Locate the cell with the specified text and output its [x, y] center coordinate. 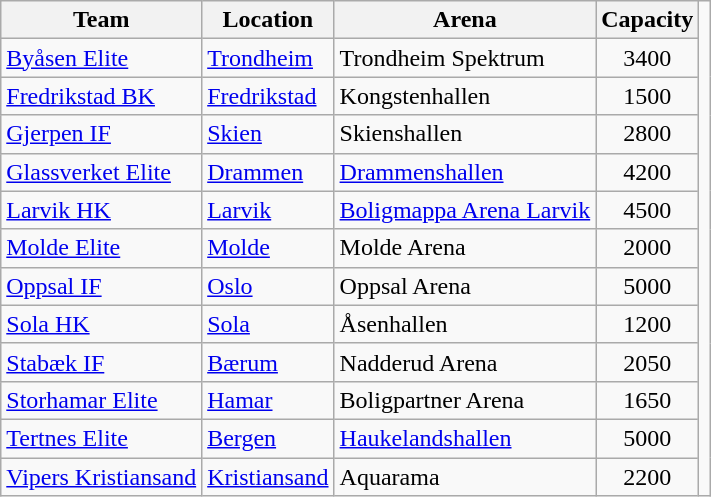
Boligpartner Arena [465, 400]
2050 [648, 362]
Capacity [648, 20]
Bærum [268, 362]
Vipers Kristiansand [102, 477]
Kristiansand [268, 477]
2000 [648, 248]
Skienshallen [465, 134]
Oppsal Arena [465, 286]
2800 [648, 134]
Glassverket Elite [102, 172]
4200 [648, 172]
Kongstenhallen [465, 96]
Haukelandshallen [465, 438]
Gjerpen IF [102, 134]
Stabæk IF [102, 362]
Trondheim [268, 58]
Oppsal IF [102, 286]
1650 [648, 400]
Skien [268, 134]
Drammenshallen [465, 172]
Storhamar Elite [102, 400]
1500 [648, 96]
Tertnes Elite [102, 438]
Bergen [268, 438]
4500 [648, 210]
Molde Arena [465, 248]
Drammen [268, 172]
1200 [648, 324]
Fredrikstad [268, 96]
Molde [268, 248]
3400 [648, 58]
Byåsen Elite [102, 58]
Trondheim Spektrum [465, 58]
Molde Elite [102, 248]
Nadderud Arena [465, 362]
Team [102, 20]
Aquarama [465, 477]
Boligmappa Arena Larvik [465, 210]
Sola HK [102, 324]
Hamar [268, 400]
Fredrikstad BK [102, 96]
Åsenhallen [465, 324]
Location [268, 20]
Arena [465, 20]
2200 [648, 477]
Larvik HK [102, 210]
Oslo [268, 286]
Larvik [268, 210]
Sola [268, 324]
